Output the (X, Y) coordinate of the center of the cell containing the given text.  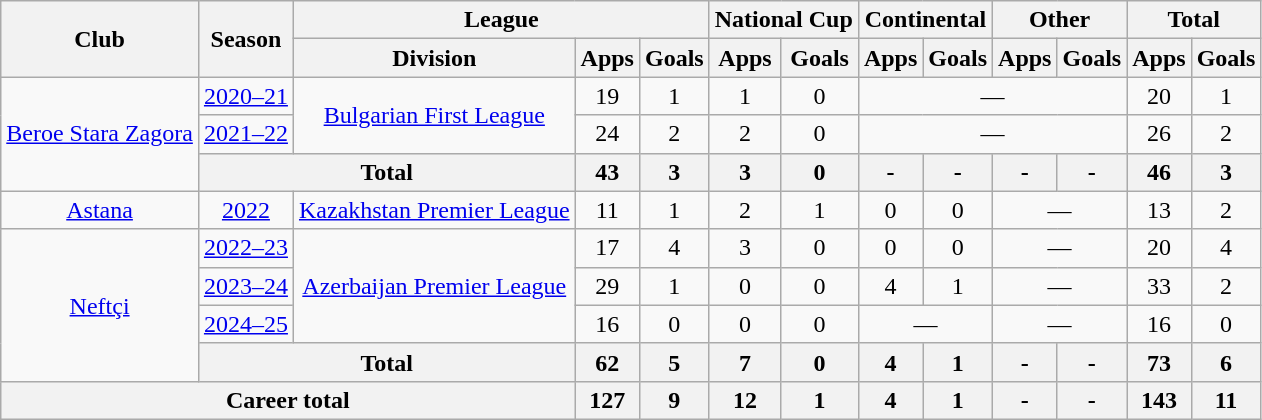
33 (1159, 286)
12 (745, 400)
2023–24 (246, 286)
Career total (288, 400)
46 (1159, 172)
Continental (925, 20)
6 (1226, 362)
19 (607, 96)
9 (674, 400)
Division (434, 58)
7 (745, 362)
43 (607, 172)
2021–22 (246, 134)
2020–21 (246, 96)
Kazakhstan Premier League (434, 210)
29 (607, 286)
Beroe Stara Zagora (100, 134)
Other (1060, 20)
Club (100, 39)
National Cup (784, 20)
Season (246, 39)
Bulgarian First League (434, 115)
73 (1159, 362)
24 (607, 134)
17 (607, 248)
League (501, 20)
5 (674, 362)
Neftçi (100, 305)
Azerbaijan Premier League (434, 286)
2024–25 (246, 324)
26 (1159, 134)
127 (607, 400)
62 (607, 362)
Astana (100, 210)
2022 (246, 210)
143 (1159, 400)
2022–23 (246, 248)
13 (1159, 210)
